Return the (X, Y) coordinate for the center point of the cell that contains the specified text.  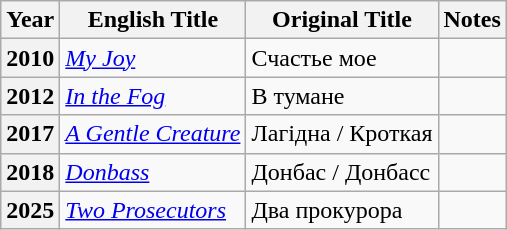
In the Fog (153, 96)
Лагідна / Кроткая (342, 134)
Original Title (342, 20)
My Joy (153, 58)
A Gentle Creature (153, 134)
2018 (30, 172)
В тумане (342, 96)
Два прокурора (342, 210)
2017 (30, 134)
2025 (30, 210)
Донбас / Донбасс (342, 172)
2010 (30, 58)
Two Prosecutors (153, 210)
Notes (472, 20)
Donbass (153, 172)
English Title (153, 20)
2012 (30, 96)
Счастье мое (342, 58)
Year (30, 20)
